Return (X, Y) of the center of cell containing provided text 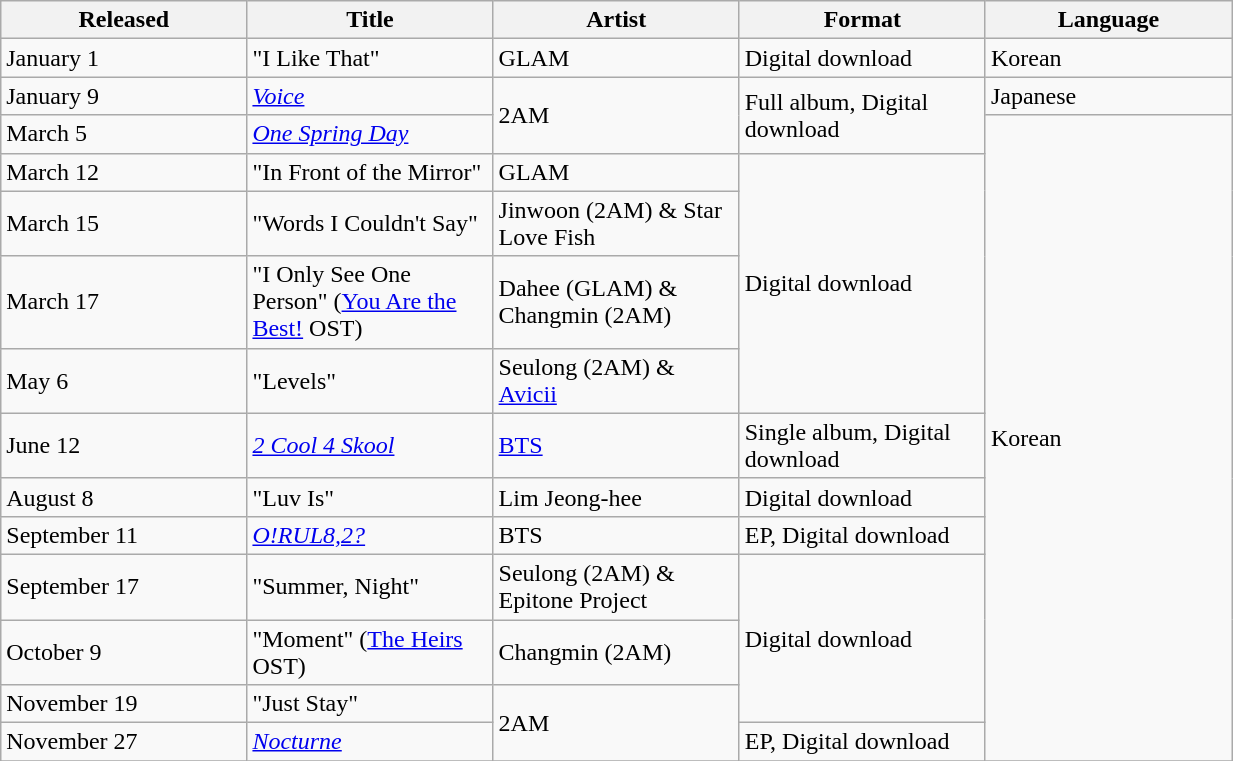
Language (1108, 20)
One Spring Day (370, 134)
March 15 (124, 224)
August 8 (124, 497)
Single album, Digital download (862, 446)
O!RUL8,2? (370, 535)
Nocturne (370, 742)
October 9 (124, 652)
Seulong (2AM) & Avicii (616, 380)
"Summer, Night" (370, 586)
June 12 (124, 446)
Full album, Digital download (862, 115)
March 17 (124, 302)
Seulong (2AM) & Epitone Project (616, 586)
Lim Jeong-hee (616, 497)
Japanese (1108, 96)
"Words I Couldn't Say" (370, 224)
"Levels" (370, 380)
2 Cool 4 Skool (370, 446)
"I Like That" (370, 58)
March 5 (124, 134)
"Luv Is" (370, 497)
November 27 (124, 742)
"In Front of the Mirror" (370, 172)
January 9 (124, 96)
Jinwoon (2AM) & Star Love Fish (616, 224)
"I Only See One Person" (You Are the Best! OST) (370, 302)
January 1 (124, 58)
March 12 (124, 172)
"Moment" (The Heirs OST) (370, 652)
November 19 (124, 704)
Released (124, 20)
September 17 (124, 586)
Artist (616, 20)
Format (862, 20)
Voice (370, 96)
Dahee (GLAM) & Changmin (2AM) (616, 302)
Title (370, 20)
"Just Stay" (370, 704)
September 11 (124, 535)
May 6 (124, 380)
Changmin (2AM) (616, 652)
